Scan for the cell matching the given text and deliver its [X, Y] coordinate at center. 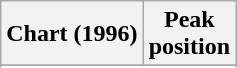
Peakposition [189, 34]
Chart (1996) [72, 34]
